Capture the cell that displays the provided text and extract its (X, Y) central coordinate. 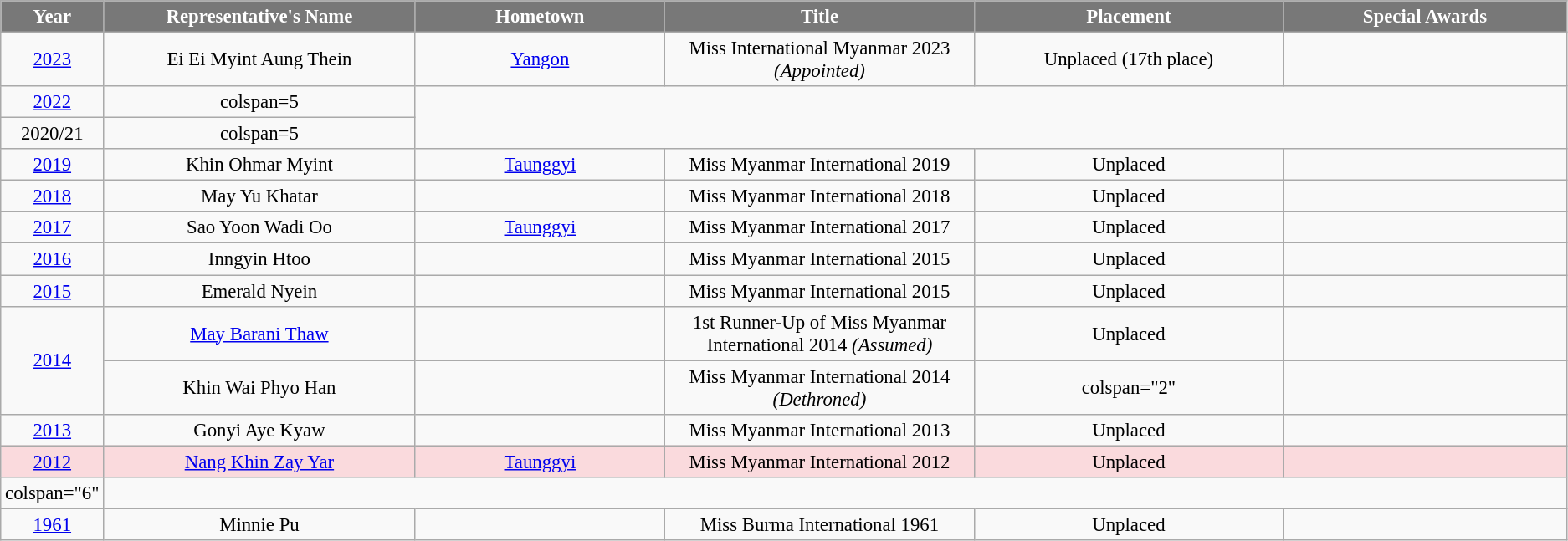
May Barani Thaw (259, 333)
colspan="6" (52, 493)
Hometown (541, 17)
Title (820, 17)
May Yu Khatar (259, 196)
2014 (52, 360)
Yangon (541, 60)
Miss Myanmar International 2017 (820, 228)
2018 (52, 196)
Placement (1128, 17)
1961 (52, 524)
Emerald Nyein (259, 291)
Miss Myanmar International 2013 (820, 430)
Ei Ei Myint Aung Thein (259, 60)
colspan="2" (1128, 388)
Khin Wai Phyo Han (259, 388)
Miss International Myanmar 2023 (Appointed) (820, 60)
Inngyin Htoo (259, 259)
Miss Myanmar International 2018 (820, 196)
2020/21 (52, 134)
2017 (52, 228)
Miss Burma International 1961 (820, 524)
Miss Myanmar International 2012 (820, 462)
2016 (52, 259)
2023 (52, 60)
Miss Myanmar International 2014 (Dethroned) (820, 388)
Nang Khin Zay Yar (259, 462)
1st Runner-Up of Miss Myanmar International 2014 (Assumed) (820, 333)
Sao Yoon Wadi Oo (259, 228)
Special Awards (1426, 17)
Unplaced (17th place) (1128, 60)
Khin Ohmar Myint (259, 165)
2019 (52, 165)
2015 (52, 291)
Representative's Name (259, 17)
2012 (52, 462)
2013 (52, 430)
Miss Myanmar International 2019 (820, 165)
2022 (52, 102)
Gonyi Aye Kyaw (259, 430)
Year (52, 17)
Minnie Pu (259, 524)
